Extract the [x, y] coordinate from the center of the cell holding the provided text.  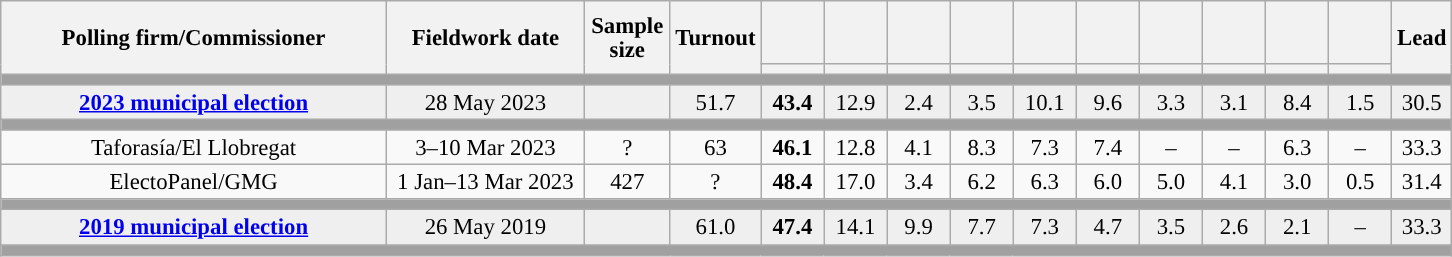
0.5 [1360, 182]
9.9 [918, 228]
1.5 [1360, 102]
2.4 [918, 102]
14.1 [856, 228]
3.3 [1170, 102]
6.2 [982, 182]
Turnout [716, 38]
Polling firm/Commissioner [194, 38]
46.1 [792, 148]
48.4 [792, 182]
3.1 [1234, 102]
Fieldwork date [485, 38]
12.8 [856, 148]
43.4 [792, 102]
Lead [1422, 38]
Taforasía/El Llobregat [194, 148]
2019 municipal election [194, 228]
7.4 [1108, 148]
7.7 [982, 228]
427 [627, 182]
2023 municipal election [194, 102]
Sample size [627, 38]
12.9 [856, 102]
31.4 [1422, 182]
51.7 [716, 102]
10.1 [1044, 102]
5.0 [1170, 182]
1 Jan–13 Mar 2023 [485, 182]
2.1 [1298, 228]
ElectoPanel/GMG [194, 182]
2.6 [1234, 228]
47.4 [792, 228]
3–10 Mar 2023 [485, 148]
61.0 [716, 228]
28 May 2023 [485, 102]
9.6 [1108, 102]
3.4 [918, 182]
63 [716, 148]
6.0 [1108, 182]
3.0 [1298, 182]
26 May 2019 [485, 228]
8.3 [982, 148]
17.0 [856, 182]
30.5 [1422, 102]
8.4 [1298, 102]
4.7 [1108, 228]
